Scan for the cell matching the given text and deliver its [X, Y] coordinate at center. 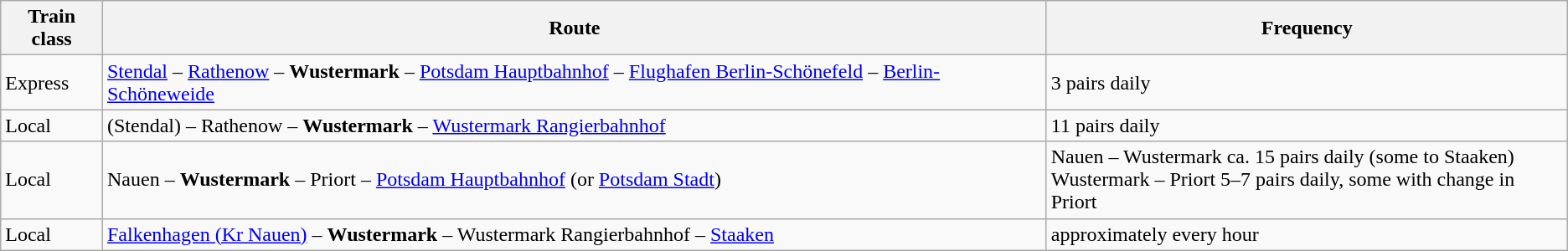
Nauen – Wustermark ca. 15 pairs daily (some to Staaken)Wustermark – Priort 5–7 pairs daily, some with change in Priort [1307, 180]
approximately every hour [1307, 234]
Express [52, 82]
Falkenhagen (Kr Nauen) – Wustermark – Wustermark Rangierbahnhof – Staaken [575, 234]
3 pairs daily [1307, 82]
Frequency [1307, 28]
11 pairs daily [1307, 125]
Route [575, 28]
(Stendal) – Rathenow – Wustermark – Wustermark Rangierbahnhof [575, 125]
Stendal – Rathenow – Wustermark – Potsdam Hauptbahnhof – Flughafen Berlin-Schönefeld – Berlin-Schöneweide [575, 82]
Train class [52, 28]
Nauen – Wustermark – Priort – Potsdam Hauptbahnhof (or Potsdam Stadt) [575, 180]
